Identify which cell holds the provided text, then report its (X, Y) central coordinate. 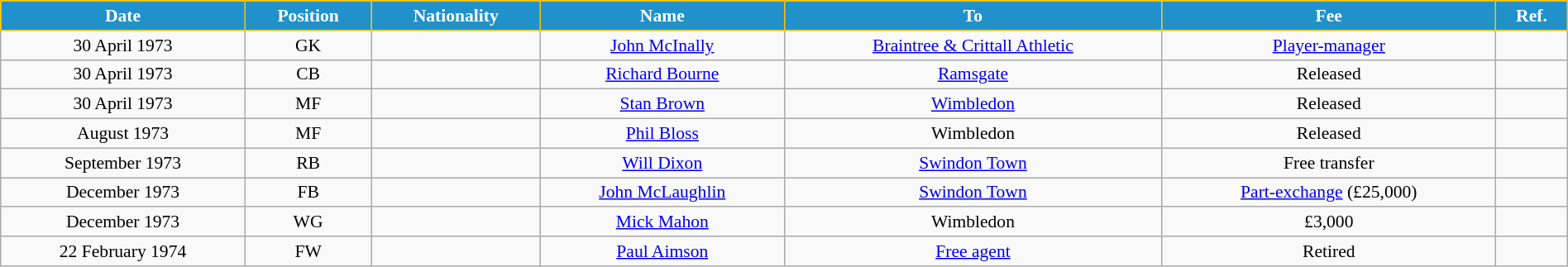
RB (308, 163)
Braintree & Crittall Athletic (973, 45)
John McLaughlin (662, 193)
Ramsgate (973, 74)
Will Dixon (662, 163)
Free agent (973, 251)
Mick Mahon (662, 222)
22 February 1974 (123, 251)
Date (123, 16)
To (973, 16)
CB (308, 74)
£3,000 (1329, 222)
Position (308, 16)
GK (308, 45)
FW (308, 251)
September 1973 (123, 163)
Ref. (1532, 16)
Phil Bloss (662, 134)
Richard Bourne (662, 74)
Player-manager (1329, 45)
FB (308, 193)
Stan Brown (662, 104)
Paul Aimson (662, 251)
Free transfer (1329, 163)
John McInally (662, 45)
Fee (1329, 16)
Retired (1329, 251)
Part-exchange (£25,000) (1329, 193)
Nationality (457, 16)
August 1973 (123, 134)
WG (308, 222)
Name (662, 16)
